Output the [x, y] coordinate of the center of the cell containing the given text.  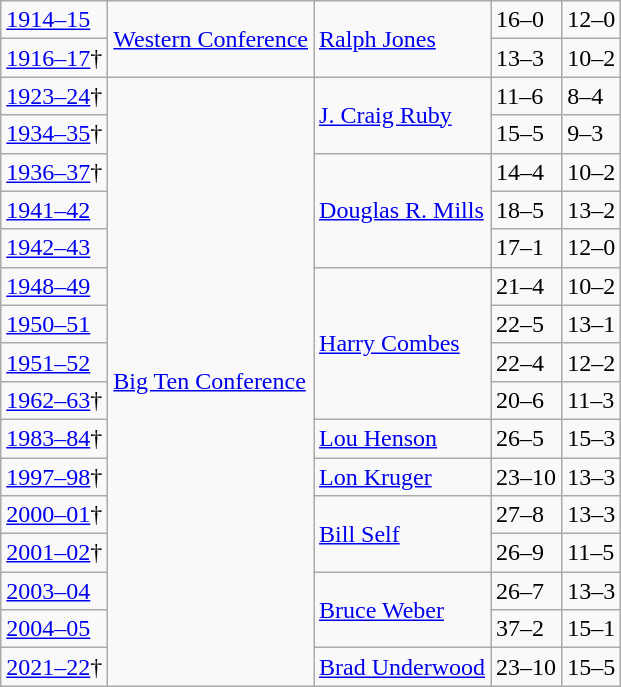
11–6 [526, 96]
18–5 [526, 210]
2004–05 [54, 629]
26–7 [526, 591]
2021–22† [54, 667]
13–1 [592, 324]
26–5 [526, 438]
26–9 [526, 553]
1941–42 [54, 210]
11–3 [592, 400]
21–4 [526, 286]
37–2 [526, 629]
27–8 [526, 515]
1923–24† [54, 96]
1948–49 [54, 286]
14–4 [526, 172]
13–2 [592, 210]
Western Conference [211, 39]
2003–04 [54, 591]
22–5 [526, 324]
1942–43 [54, 248]
1916–17† [54, 58]
J. Craig Ruby [402, 115]
Harry Combes [402, 343]
1914–15 [54, 20]
Lou Henson [402, 438]
15–3 [592, 438]
20–6 [526, 400]
2000–01† [54, 515]
1997–98† [54, 477]
1950–51 [54, 324]
15–1 [592, 629]
Bill Self [402, 534]
9–3 [592, 134]
Lon Kruger [402, 477]
17–1 [526, 248]
1936–37† [54, 172]
1962–63† [54, 400]
Big Ten Conference [211, 382]
Brad Underwood [402, 667]
Ralph Jones [402, 39]
2001–02† [54, 553]
1934–35† [54, 134]
1983–84† [54, 438]
Douglas R. Mills [402, 210]
16–0 [526, 20]
1951–52 [54, 362]
11–5 [592, 553]
12–2 [592, 362]
22–4 [526, 362]
Bruce Weber [402, 610]
8–4 [592, 96]
